Identify which cell holds the provided text, then report its [x, y] central coordinate. 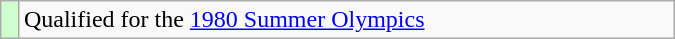
Qualified for the 1980 Summer Olympics [346, 20]
